Scan for the cell matching the given text and deliver its (X, Y) coordinate at center. 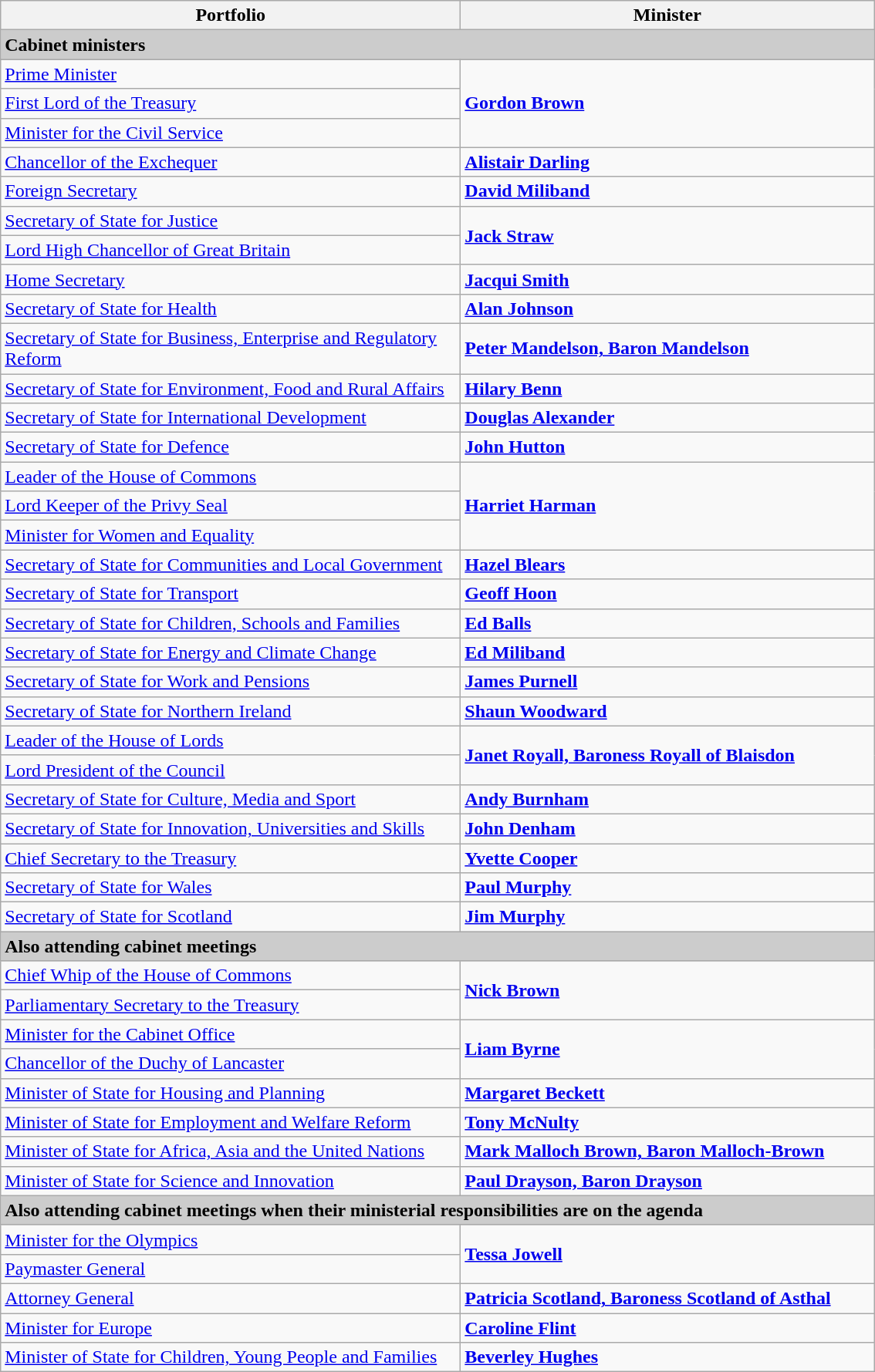
John Denham (667, 828)
Geoff Hoon (667, 594)
Paul Drayson, Baron Drayson (667, 1181)
Hazel Blears (667, 565)
Secretary of State for Environment, Food and Rural Affairs (231, 388)
Chancellor of the Duchy of Lancaster (231, 1064)
Secretary of State for Energy and Climate Change (231, 652)
Patricia Scotland, Baroness Scotland of Asthal (667, 1298)
James Purnell (667, 682)
Home Secretary (231, 279)
Chief Secretary to the Treasury (231, 858)
Secretary of State for Culture, Media and Sport (231, 799)
Paymaster General (231, 1269)
Tony McNulty (667, 1122)
Ed Miliband (667, 652)
Minister of State for Science and Innovation (231, 1181)
Hilary Benn (667, 388)
Secretary of State for Communities and Local Government (231, 565)
Secretary of State for Work and Pensions (231, 682)
Lord High Chancellor of Great Britain (231, 250)
Paul Murphy (667, 888)
Secretary of State for Defence (231, 447)
Liam Byrne (667, 1049)
Jacqui Smith (667, 279)
Leader of the House of Lords (231, 740)
Minister of State for Africa, Asia and the United Nations (231, 1151)
Caroline Flint (667, 1327)
Minister of State for Employment and Welfare Reform (231, 1122)
Alistair Darling (667, 162)
Janet Royall, Baroness Royall of Blaisdon (667, 755)
Secretary of State for Business, Enterprise and Regulatory Reform (231, 349)
Secretary of State for Health (231, 308)
Tessa Jowell (667, 1254)
Chief Whip of the House of Commons (231, 976)
Margaret Beckett (667, 1093)
Secretary of State for Justice (231, 221)
Minister for Women and Equality (231, 535)
Alan Johnson (667, 308)
Secretary of State for Transport (231, 594)
Minister for the Cabinet Office (231, 1034)
Douglas Alexander (667, 418)
Nick Brown (667, 990)
Foreign Secretary (231, 191)
Minister for Europe (231, 1327)
Chancellor of the Exchequer (231, 162)
Lord Keeper of the Privy Seal (231, 506)
Gordon Brown (667, 103)
Cabinet ministers (437, 45)
Secretary of State for Children, Schools and Families (231, 623)
Prime Minister (231, 74)
Secretary of State for Northern Ireland (231, 711)
Secretary of State for Wales (231, 888)
Minister of State for Children, Young People and Families (231, 1357)
Parliamentary Secretary to the Treasury (231, 1005)
Minister for the Civil Service (231, 133)
Beverley Hughes (667, 1357)
John Hutton (667, 447)
David Miliband (667, 191)
Secretary of State for Innovation, Universities and Skills (231, 828)
Attorney General (231, 1298)
Secretary of State for International Development (231, 418)
Shaun Woodward (667, 711)
Lord President of the Council (231, 770)
Also attending cabinet meetings when their ministerial responsibilities are on the agenda (437, 1210)
First Lord of the Treasury (231, 103)
Andy Burnham (667, 799)
Minister of State for Housing and Planning (231, 1093)
Jim Murphy (667, 917)
Also attending cabinet meetings (437, 946)
Leader of the House of Commons (231, 477)
Peter Mandelson, Baron Mandelson (667, 349)
Yvette Cooper (667, 858)
Secretary of State for Scotland (231, 917)
Mark Malloch Brown, Baron Malloch-Brown (667, 1151)
Minister (667, 15)
Minister for the Olympics (231, 1239)
Jack Straw (667, 235)
Portfolio (231, 15)
Ed Balls (667, 623)
Harriet Harman (667, 506)
